Pinpoint the cell where the given text exists, returning its [x, y] midpoint coordinate. 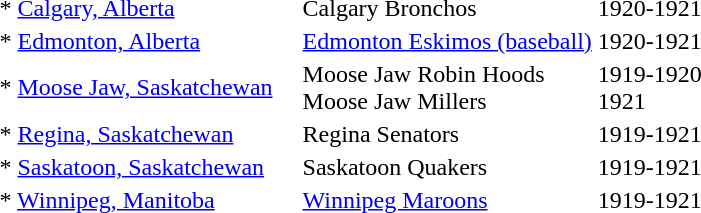
Regina Senators [447, 134]
Saskatoon Quakers [447, 167]
Edmonton Eskimos (baseball) [447, 41]
Moose Jaw Robin Hoods Moose Jaw Millers [447, 88]
